Find where the given text appears and provide that cell's center as (X, Y) coordinate. 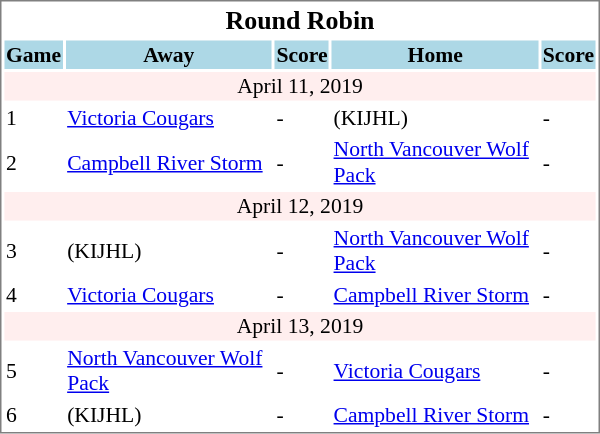
Away (169, 54)
Round Robin (300, 20)
5 (33, 371)
6 (33, 414)
2 (33, 162)
April 12, 2019 (300, 206)
Home (435, 54)
April 11, 2019 (300, 86)
4 (33, 294)
1 (33, 118)
3 (33, 251)
April 13, 2019 (300, 326)
Game (33, 54)
